Return the (X, Y) coordinate for the center point of the cell that contains the specified text.  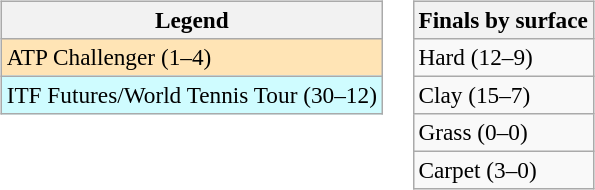
Finals by surface (503, 20)
ITF Futures/World Tennis Tour (30–12) (192, 95)
Hard (12–9) (503, 57)
ATP Challenger (1–4) (192, 57)
Legend (192, 20)
Grass (0–0) (503, 133)
Carpet (3–0) (503, 171)
Clay (15–7) (503, 95)
